Identify which cell holds the provided text, then report its [x, y] central coordinate. 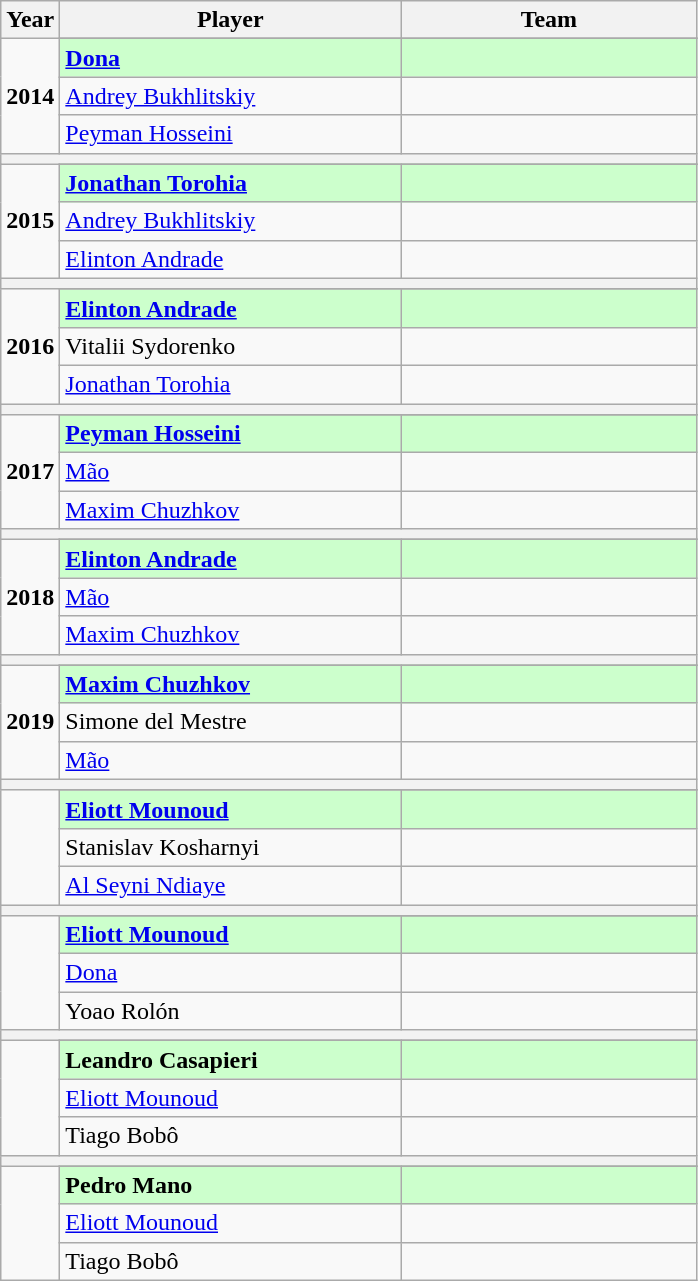
Leandro Casapieri [230, 1060]
2018 [30, 597]
Al Seyni Ndiaye [230, 885]
Team [549, 20]
2019 [30, 722]
2017 [30, 472]
Year [30, 20]
Yoao Rolón [230, 1011]
2014 [30, 96]
Pedro Mano [230, 1185]
Vitalii Sydorenko [230, 346]
2015 [30, 221]
Player [230, 20]
Stanislav Kosharnyi [230, 847]
2016 [30, 346]
Simone del Mestre [230, 722]
